Identify which cell holds the provided text, then report its [x, y] central coordinate. 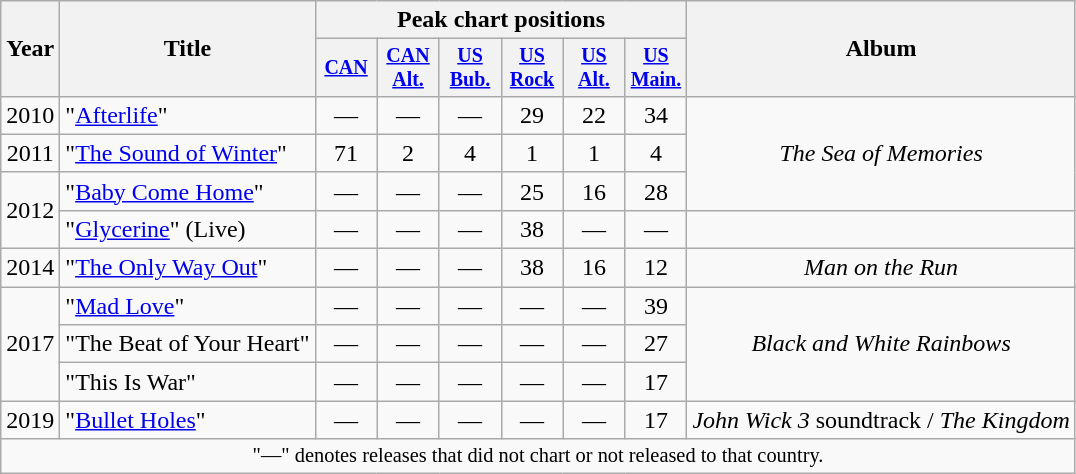
Title [188, 49]
2017 [30, 344]
USAlt. [594, 68]
"The Only Way Out" [188, 268]
12 [656, 268]
71 [346, 153]
CAN [346, 68]
34 [656, 115]
USMain. [656, 68]
2014 [30, 268]
Black and White Rainbows [881, 344]
The Sea of Memories [881, 153]
Man on the Run [881, 268]
"Glycerine" (Live) [188, 229]
"Afterlife" [188, 115]
CANAlt. [408, 68]
"The Sound of Winter" [188, 153]
"Baby Come Home" [188, 191]
2010 [30, 115]
22 [594, 115]
"Bullet Holes" [188, 420]
2011 [30, 153]
28 [656, 191]
USBub. [470, 68]
"Mad Love" [188, 306]
2019 [30, 420]
"—" denotes releases that did not chart or not released to that country. [538, 456]
Peak chart positions [501, 20]
2012 [30, 210]
Album [881, 49]
25 [532, 191]
27 [656, 344]
39 [656, 306]
"This Is War" [188, 382]
USRock [532, 68]
Year [30, 49]
John Wick 3 soundtrack / The Kingdom [881, 420]
2 [408, 153]
29 [532, 115]
"The Beat of Your Heart" [188, 344]
